Search for the cell housing the specified text and yield its [X, Y] center coordinate. 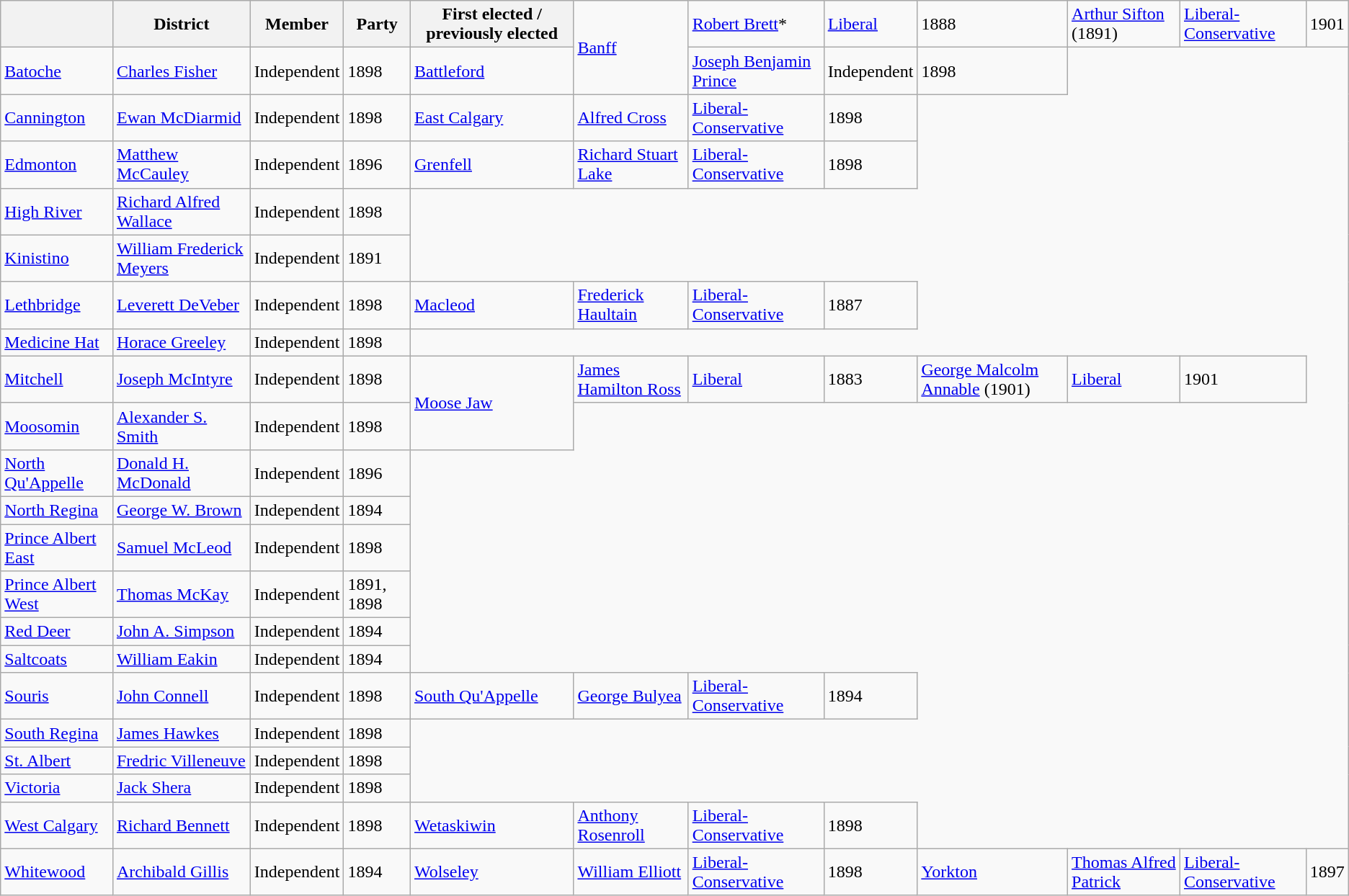
Yorkton [993, 872]
Frederick Haultain [631, 305]
Member [297, 24]
William Eakin [182, 659]
Moosomin [57, 426]
Saltcoats [57, 659]
Anthony Rosenroll [631, 825]
Richard Bennett [182, 825]
Jack Shera [182, 788]
Lethbridge [57, 305]
William Frederick Meyers [182, 258]
George W. Brown [182, 510]
Prince Albert West [57, 595]
Banff [631, 48]
North Qu'Appelle [57, 472]
Arthur Sifton (1891) [1124, 24]
First elected / previously elected [491, 24]
Medicine Hat [57, 342]
Moose Jaw [491, 403]
Battleford [491, 71]
1887 [871, 305]
Edmonton [57, 164]
Victoria [57, 788]
George Malcolm Annable (1901) [993, 379]
William Elliott [631, 872]
Archibald Gillis [182, 872]
1888 [993, 24]
Horace Greeley [182, 342]
Thomas Alfred Patrick [1124, 872]
Whitewood [57, 872]
1883 [871, 379]
George Bulyea [631, 696]
Grenfell [491, 164]
John A. Simpson [182, 632]
Souris [57, 696]
Wolseley [491, 872]
Richard Alfred Wallace [182, 212]
Thomas McKay [182, 595]
Red Deer [57, 632]
Donald H. McDonald [182, 472]
Alexander S. Smith [182, 426]
South Qu'Appelle [491, 696]
St. Albert [57, 761]
Richard Stuart Lake [631, 164]
Charles Fisher [182, 71]
Macleod [491, 305]
North Regina [57, 510]
Kinistino [57, 258]
South Regina [57, 733]
Batoche [57, 71]
John Connell [182, 696]
Prince Albert East [57, 547]
Samuel McLeod [182, 547]
West Calgary [57, 825]
Ewan McDiarmid [182, 118]
Robert Brett* [756, 24]
1891, 1898 [378, 595]
Leverett DeVeber [182, 305]
High River [57, 212]
James Hamilton Ross [631, 379]
James Hawkes [182, 733]
Cannington [57, 118]
Fredric Villeneuve [182, 761]
Joseph Benjamin Prince [756, 71]
Matthew McCauley [182, 164]
1891 [378, 258]
Alfred Cross [631, 118]
Party [378, 24]
Mitchell [57, 379]
Joseph McIntyre [182, 379]
East Calgary [491, 118]
Wetaskiwin [491, 825]
1897 [1327, 872]
District [182, 24]
